Scan for the cell matching the given text and deliver its [X, Y] coordinate at center. 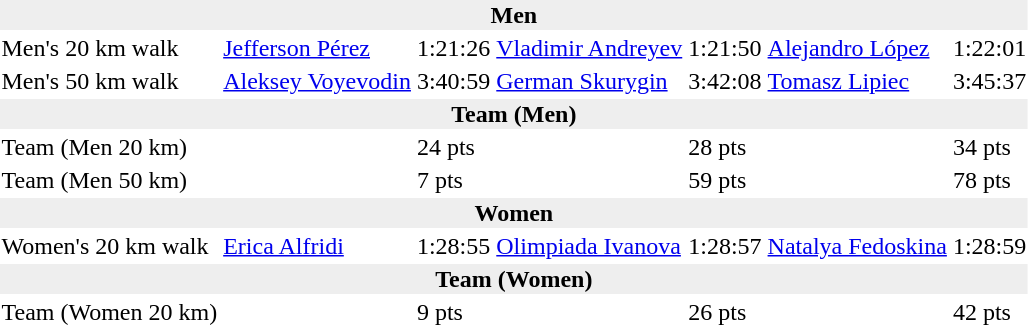
Team (Men) [514, 114]
Aleksey Voyevodin [318, 81]
Alejandro López [857, 48]
Erica Alfridi [318, 246]
German Skurygin [590, 81]
Men [514, 15]
28 pts [725, 147]
78 pts [989, 180]
24 pts [453, 147]
Women's 20 km walk [110, 246]
1:28:57 [725, 246]
3:40:59 [453, 81]
1:21:50 [725, 48]
Olimpiada Ivanova [590, 246]
Men's 50 km walk [110, 81]
1:28:59 [989, 246]
Team (Men 20 km) [110, 147]
Men's 20 km walk [110, 48]
1:22:01 [989, 48]
1:28:55 [453, 246]
Team (Men 50 km) [110, 180]
34 pts [989, 147]
Team (Women) [514, 279]
1:21:26 [453, 48]
3:42:08 [725, 81]
Vladimir Andreyev [590, 48]
3:45:37 [989, 81]
Women [514, 213]
Tomasz Lipiec [857, 81]
7 pts [453, 180]
59 pts [725, 180]
Natalya Fedoskina [857, 246]
Jefferson Pérez [318, 48]
